Determine the (x, y) coordinate at the center of the cell enclosing the given text.  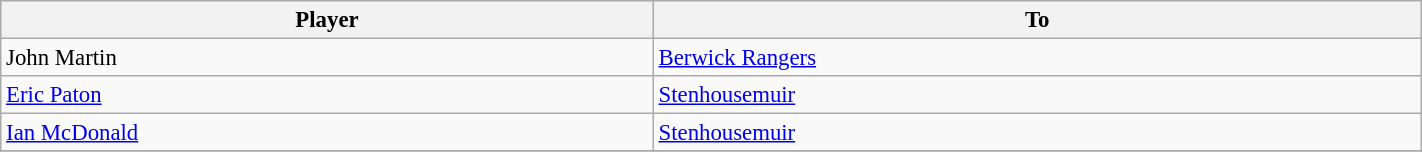
John Martin (327, 58)
Ian McDonald (327, 133)
Berwick Rangers (1037, 58)
To (1037, 20)
Eric Paton (327, 95)
Player (327, 20)
